For the text-containing cell, return its midpoint in (x, y) coordinate format. 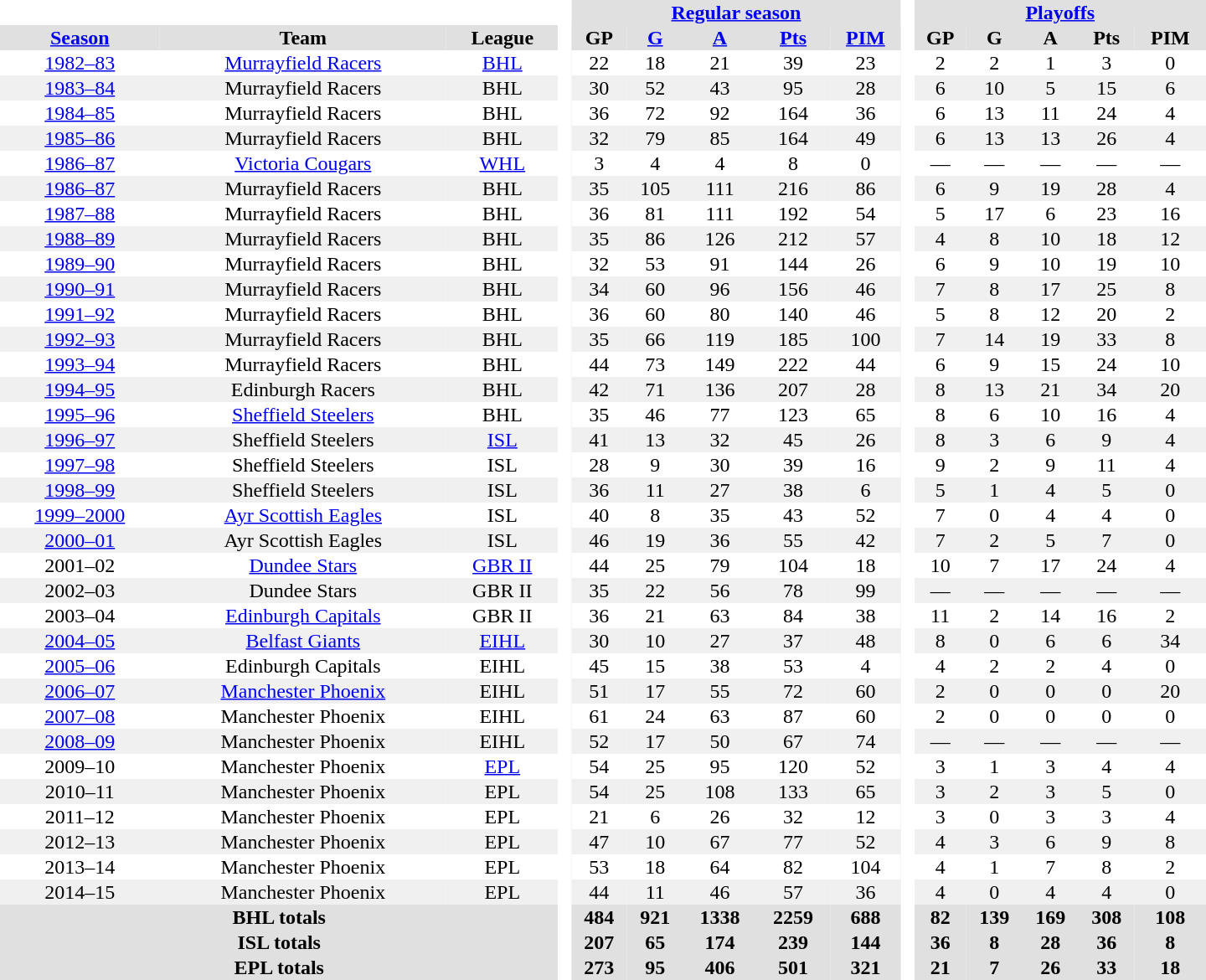
2010–11 (80, 792)
156 (793, 289)
2000–01 (80, 540)
222 (793, 364)
139 (995, 917)
EPL totals (279, 967)
100 (866, 339)
ISL totals (279, 942)
126 (720, 239)
2007–08 (80, 716)
78 (793, 591)
51 (600, 691)
1996–97 (80, 440)
64 (720, 867)
49 (866, 138)
1999–2000 (80, 515)
1990–91 (80, 289)
41 (600, 440)
688 (866, 917)
BHL totals (279, 917)
71 (655, 389)
123 (793, 415)
2012–13 (80, 842)
1989–90 (80, 264)
1338 (720, 917)
1998–99 (80, 490)
96 (720, 289)
73 (655, 364)
406 (720, 967)
2008–09 (80, 741)
48 (866, 641)
1988–89 (80, 239)
321 (866, 967)
47 (600, 842)
2011–12 (80, 817)
2003–04 (80, 616)
2013–14 (80, 867)
Playoffs (1060, 13)
2002–03 (80, 591)
2004–05 (80, 641)
99 (866, 591)
1995–96 (80, 415)
273 (600, 967)
1985–86 (80, 138)
WHL (502, 163)
87 (793, 716)
1993–94 (80, 364)
501 (793, 967)
Team (303, 38)
37 (793, 641)
Season (80, 38)
212 (793, 239)
169 (1050, 917)
1997–98 (80, 465)
92 (720, 113)
133 (793, 792)
2005–06 (80, 666)
216 (793, 188)
85 (720, 138)
Belfast Giants (303, 641)
120 (793, 766)
50 (720, 741)
1991–92 (80, 314)
2006–07 (80, 691)
Victoria Cougars (303, 163)
61 (600, 716)
192 (793, 214)
84 (793, 616)
1994–95 (80, 389)
Edinburgh Racers (303, 389)
921 (655, 917)
1984–85 (80, 113)
119 (720, 339)
308 (1107, 917)
149 (720, 364)
174 (720, 942)
2009–10 (80, 766)
81 (655, 214)
1992–93 (80, 339)
136 (720, 389)
56 (720, 591)
74 (866, 741)
1987–88 (80, 214)
185 (793, 339)
105 (655, 188)
140 (793, 314)
2259 (793, 917)
League (502, 38)
2014–15 (80, 892)
91 (720, 264)
1983–84 (80, 88)
Regular season (736, 13)
80 (720, 314)
40 (600, 515)
484 (600, 917)
239 (793, 942)
2001–02 (80, 565)
66 (655, 339)
1982–83 (80, 63)
